For the text-containing cell, return its midpoint in (X, Y) coordinate format. 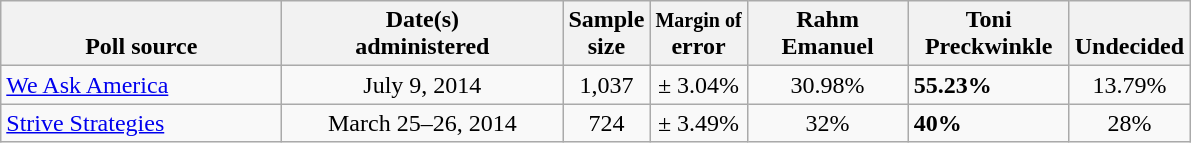
March 25–26, 2014 (422, 123)
± 3.04% (698, 85)
Poll source (142, 34)
55.23% (988, 85)
July 9, 2014 (422, 85)
30.98% (828, 85)
We Ask America (142, 85)
Undecided (1129, 34)
RahmEmanuel (828, 34)
13.79% (1129, 85)
± 3.49% (698, 123)
Margin oferror (698, 34)
Samplesize (606, 34)
Strive Strategies (142, 123)
Date(s)administered (422, 34)
32% (828, 123)
ToniPreckwinkle (988, 34)
724 (606, 123)
28% (1129, 123)
1,037 (606, 85)
40% (988, 123)
